Search for the cell housing the specified text and yield its (X, Y) center coordinate. 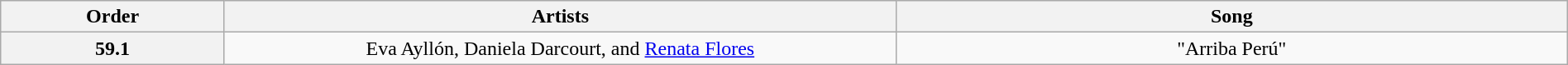
Song (1231, 17)
59.1 (112, 48)
"Arriba Perú" (1231, 48)
Artists (560, 17)
Eva Ayllón, Daniela Darcourt, and Renata Flores (560, 48)
Order (112, 17)
